Determine the (X, Y) coordinate at the center of the cell enclosing the given text.  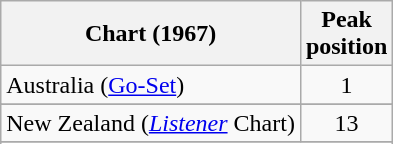
1 (346, 85)
13 (346, 123)
New Zealand (Listener Chart) (151, 123)
Chart (1967) (151, 34)
Peakposition (346, 34)
Australia (Go-Set) (151, 85)
